Identify which cell holds the provided text, then report its (X, Y) central coordinate. 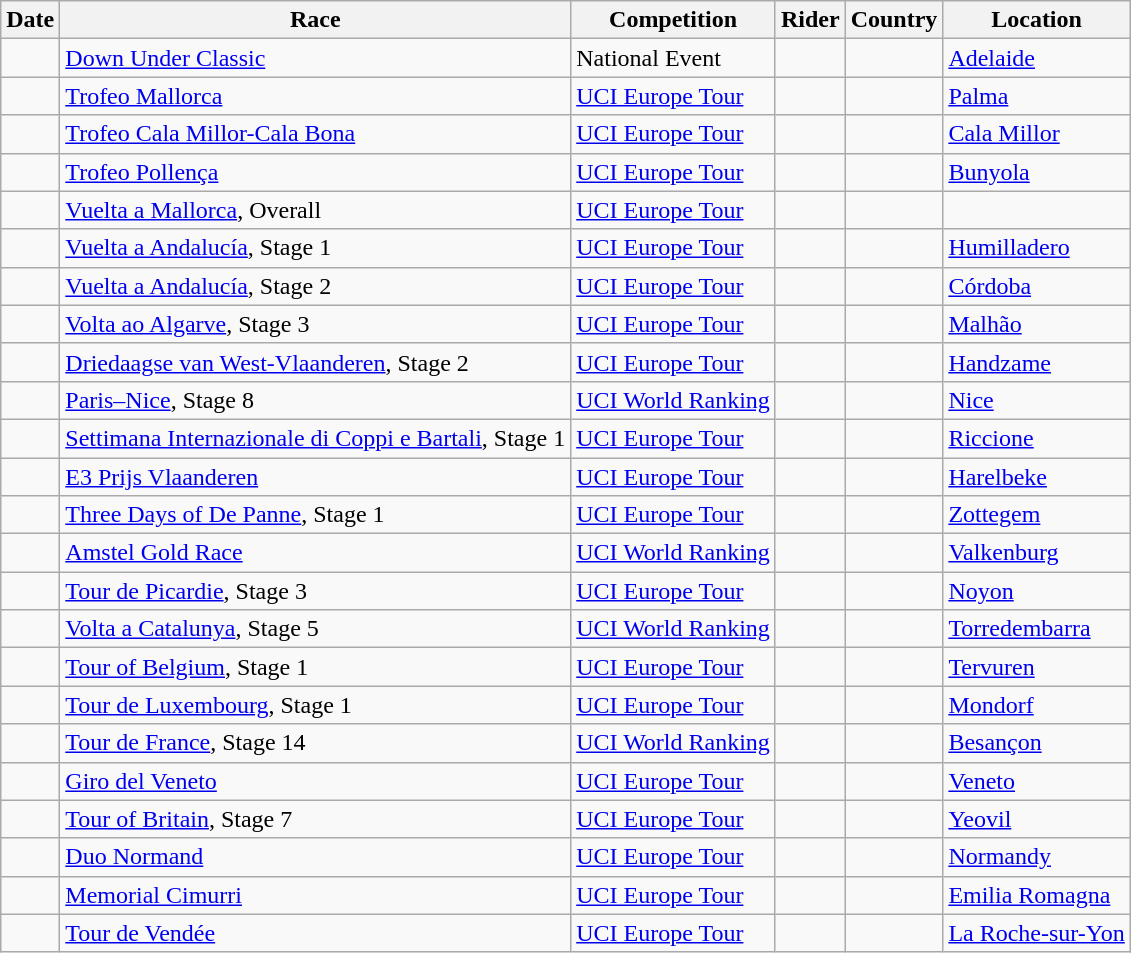
Vuelta a Andalucía, Stage 1 (316, 248)
Humilladero (1036, 248)
Mondorf (1036, 705)
Valkenburg (1036, 553)
Paris–Nice, Stage 8 (316, 400)
Competition (674, 20)
Settimana Internazionale di Coppi e Bartali, Stage 1 (316, 438)
Volta a Catalunya, Stage 5 (316, 629)
Driedaagse van West-Vlaanderen, Stage 2 (316, 362)
Handzame (1036, 362)
Harelbeke (1036, 477)
Date (30, 20)
Trofeo Pollença (316, 172)
Memorial Cimurri (316, 895)
Córdoba (1036, 286)
Torredembarra (1036, 629)
Race (316, 20)
Riccione (1036, 438)
Tour de France, Stage 14 (316, 743)
Volta ao Algarve, Stage 3 (316, 324)
Giro del Veneto (316, 781)
National Event (674, 58)
Nice (1036, 400)
Vuelta a Mallorca, Overall (316, 210)
Tour of Belgium, Stage 1 (316, 667)
Trofeo Cala Millor-Cala Bona (316, 134)
Duo Normand (316, 857)
Trofeo Mallorca (316, 96)
Emilia Romagna (1036, 895)
Tour de Vendée (316, 933)
Tour of Britain, Stage 7 (316, 819)
Noyon (1036, 591)
Amstel Gold Race (316, 553)
Down Under Classic (316, 58)
Bunyola (1036, 172)
E3 Prijs Vlaanderen (316, 477)
Veneto (1036, 781)
Location (1036, 20)
La Roche-sur-Yon (1036, 933)
Vuelta a Andalucía, Stage 2 (316, 286)
Yeovil (1036, 819)
Adelaide (1036, 58)
Tervuren (1036, 667)
Three Days of De Panne, Stage 1 (316, 515)
Tour de Luxembourg, Stage 1 (316, 705)
Besançon (1036, 743)
Rider (810, 20)
Tour de Picardie, Stage 3 (316, 591)
Zottegem (1036, 515)
Palma (1036, 96)
Malhão (1036, 324)
Cala Millor (1036, 134)
Normandy (1036, 857)
Country (894, 20)
